Locate the cell with the specified text and output its (X, Y) center coordinate. 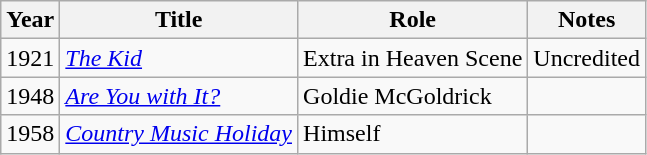
Role (413, 20)
Country Music Holiday (179, 134)
Extra in Heaven Scene (413, 58)
Are You with It? (179, 96)
Year (30, 20)
Goldie McGoldrick (413, 96)
The Kid (179, 58)
1948 (30, 96)
1921 (30, 58)
Himself (413, 134)
Title (179, 20)
Uncredited (587, 58)
Notes (587, 20)
1958 (30, 134)
